Detect which cell encompasses the target text, then output its (X, Y) center coordinate. 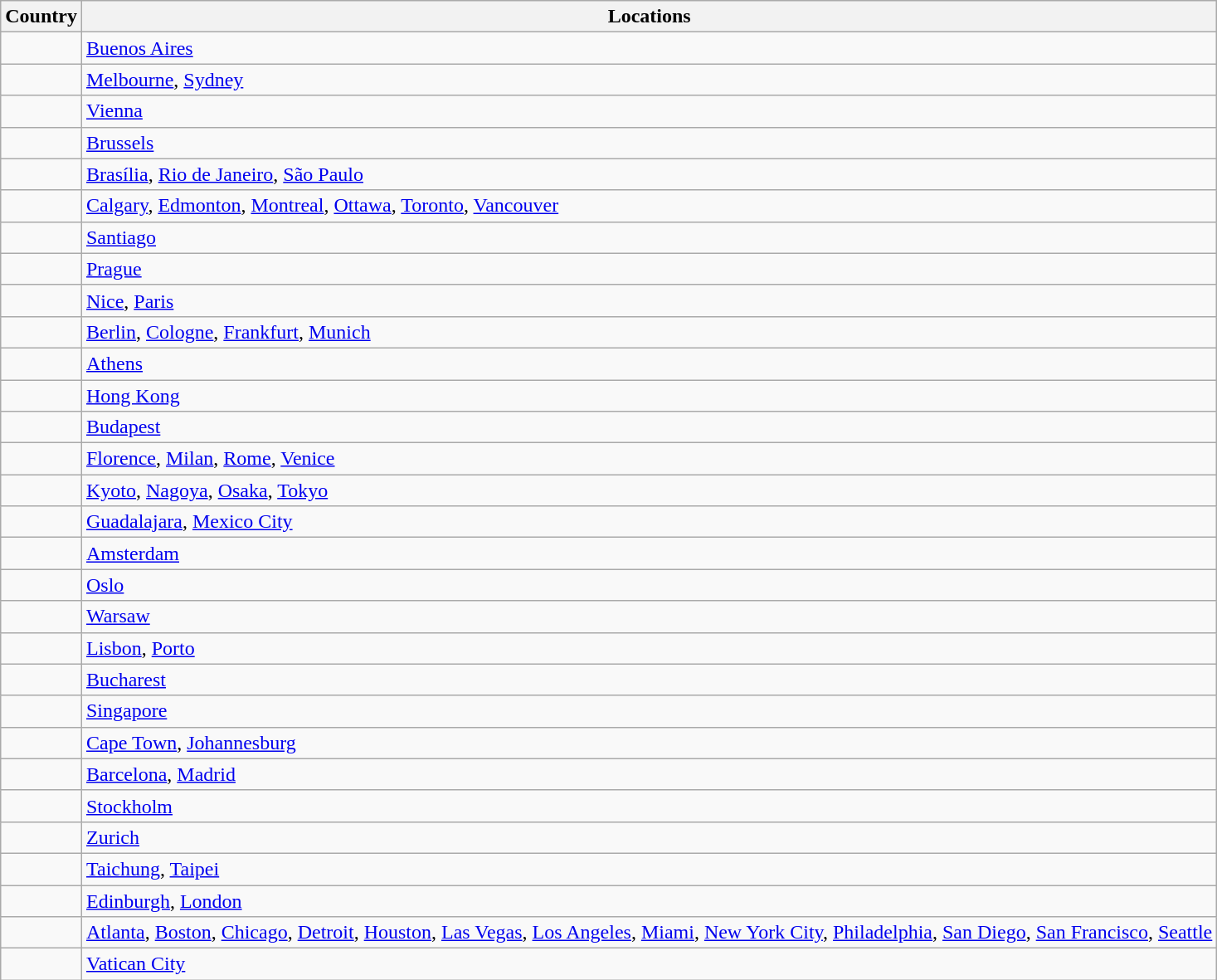
Kyoto, Nagoya, Osaka, Tokyo (649, 490)
Prague (649, 269)
Brasília, Rio de Janeiro, São Paulo (649, 174)
Calgary, Edmonton, Montreal, Ottawa, Toronto, Vancouver (649, 206)
Cape Town, Johannesburg (649, 743)
Edinburgh, London (649, 900)
Vienna (649, 111)
Stockholm (649, 806)
Nice, Paris (649, 300)
Melbourne, Sydney (649, 80)
Bucharest (649, 680)
Barcelona, Madrid (649, 774)
Athens (649, 363)
Taichung, Taipei (649, 869)
Berlin, Cologne, Frankfurt, Munich (649, 332)
Brussels (649, 143)
Florence, Milan, Rome, Venice (649, 459)
Budapest (649, 427)
Lisbon, Porto (649, 648)
Warsaw (649, 617)
Oslo (649, 585)
Country (41, 17)
Hong Kong (649, 396)
Singapore (649, 711)
Vatican City (649, 964)
Buenos Aires (649, 48)
Locations (649, 17)
Amsterdam (649, 553)
Santiago (649, 237)
Atlanta, Boston, Chicago, Detroit, Houston, Las Vegas, Los Angeles, Miami, New York City, Philadelphia, San Diego, San Francisco, Seattle (649, 933)
Zurich (649, 837)
Guadalajara, Mexico City (649, 522)
